Return (X, Y) of the center of cell containing provided text 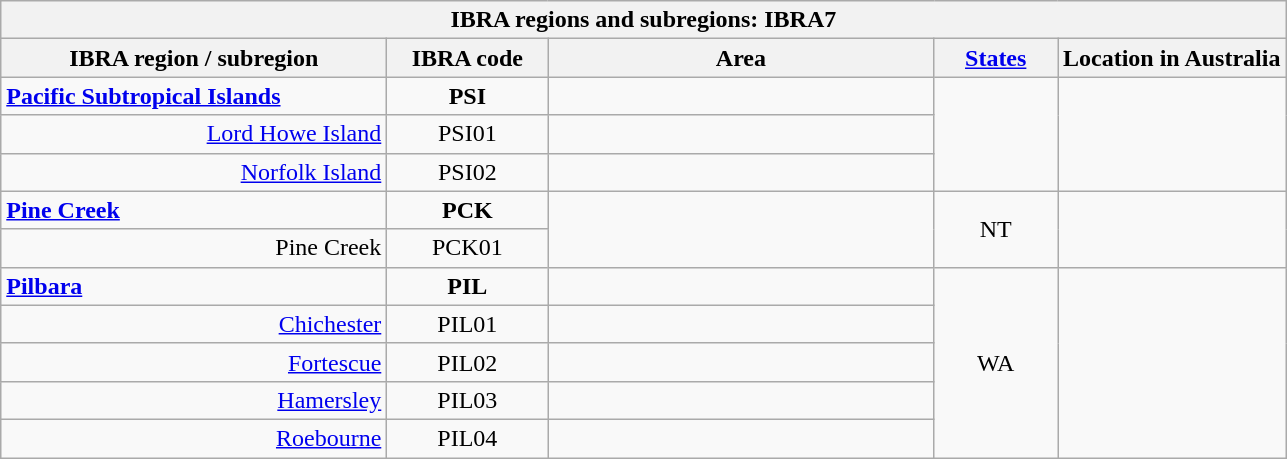
Fortescue (194, 362)
IBRA region / subregion (194, 58)
PSI01 (468, 134)
States (996, 58)
Location in Australia (1172, 58)
PCK01 (468, 248)
Hamersley (194, 400)
PIL02 (468, 362)
PIL (468, 286)
IBRA code (468, 58)
PSI (468, 96)
Pacific Subtropical Islands (194, 96)
IBRA regions and subregions: IBRA7 (644, 20)
NT (996, 229)
Norfolk Island (194, 172)
WA (996, 362)
PIL01 (468, 324)
PIL03 (468, 400)
Chichester (194, 324)
PCK (468, 210)
PSI02 (468, 172)
Lord Howe Island (194, 134)
Roebourne (194, 438)
Pilbara (194, 286)
PIL04 (468, 438)
Area (741, 58)
